Return the (X, Y) coordinate for the center point of the cell that contains the specified text.  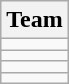
Team (35, 20)
